Extract the [X, Y] coordinate from the center of the cell holding the provided text.  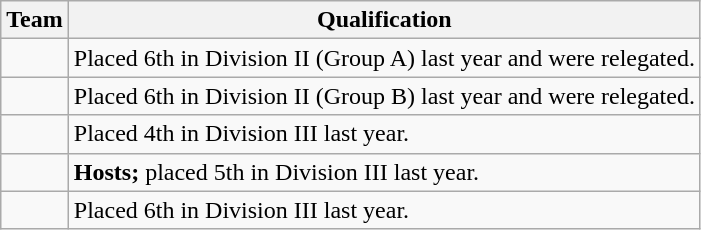
Placed 6th in Division II (Group A) last year and were relegated. [384, 58]
Placed 4th in Division III last year. [384, 134]
Hosts; placed 5th in Division III last year. [384, 172]
Placed 6th in Division II (Group B) last year and were relegated. [384, 96]
Placed 6th in Division III last year. [384, 210]
Qualification [384, 20]
Team [35, 20]
